Capture the cell that displays the provided text and extract its [x, y] central coordinate. 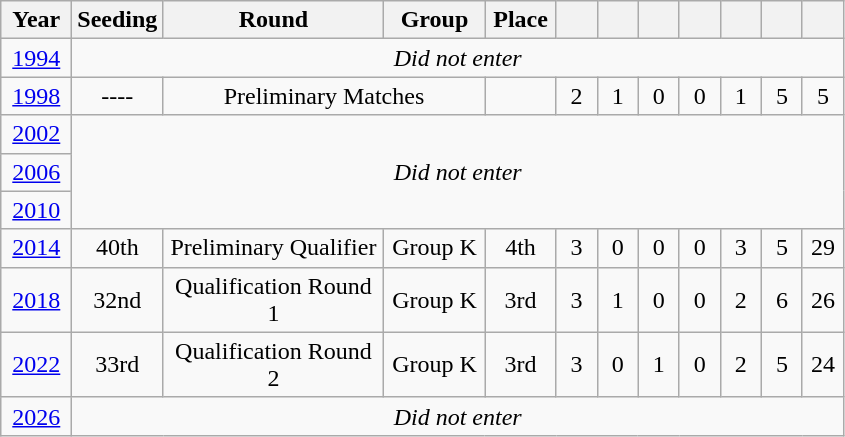
1998 [36, 96]
2026 [36, 416]
2010 [36, 210]
Qualification Round 1 [274, 300]
33rd [118, 364]
2006 [36, 172]
40th [118, 248]
Place [520, 20]
4th [520, 248]
Qualification Round 2 [274, 364]
6 [782, 300]
2002 [36, 134]
26 [822, 300]
---- [118, 96]
1994 [36, 58]
32nd [118, 300]
24 [822, 364]
2014 [36, 248]
29 [822, 248]
Seeding [118, 20]
Round [274, 20]
2018 [36, 300]
Group [434, 20]
Year [36, 20]
Preliminary Qualifier [274, 248]
2022 [36, 364]
Preliminary Matches [324, 96]
